Return [x, y] of the center of cell containing provided text 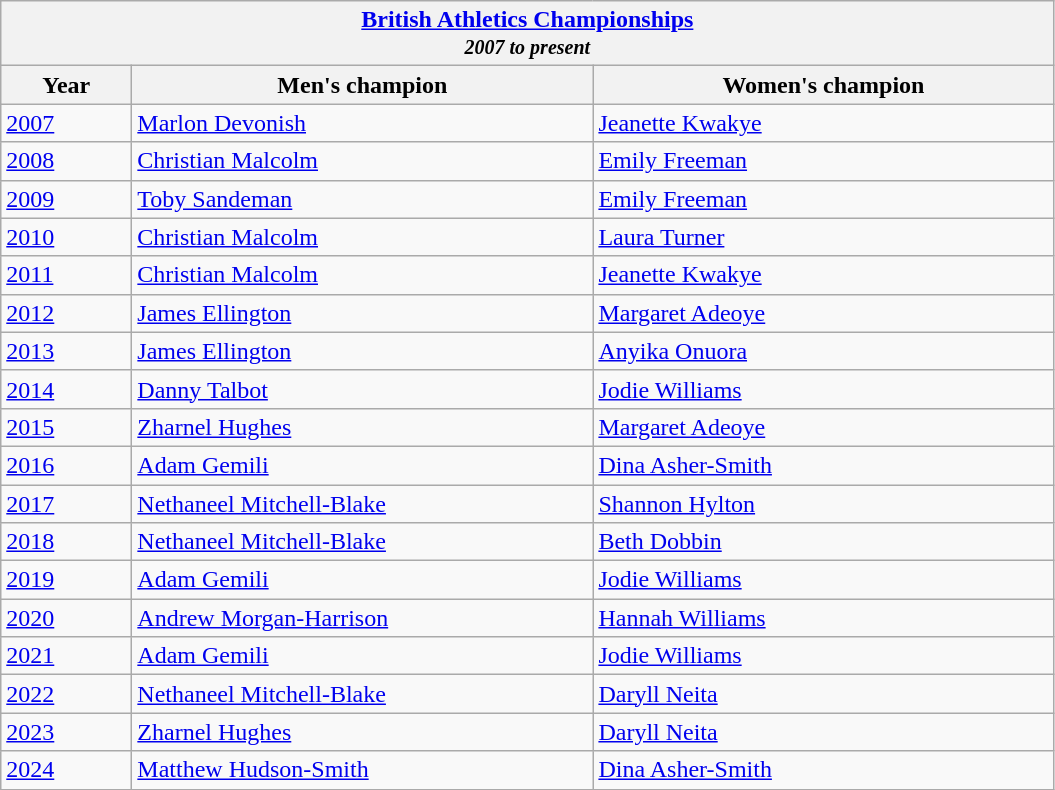
Hannah Williams [824, 618]
2016 [66, 465]
2007 [66, 123]
2020 [66, 618]
Anyika Onuora [824, 351]
Year [66, 85]
Marlon Devonish [362, 123]
Andrew Morgan-Harrison [362, 618]
2015 [66, 427]
Danny Talbot [362, 389]
British Athletics Championships2007 to present [528, 34]
Women's champion [824, 85]
2012 [66, 313]
Toby Sandeman [362, 199]
2013 [66, 351]
Shannon Hylton [824, 503]
2009 [66, 199]
Laura Turner [824, 237]
Matthew Hudson-Smith [362, 770]
Beth Dobbin [824, 542]
2011 [66, 275]
2014 [66, 389]
2008 [66, 161]
2022 [66, 694]
2021 [66, 656]
2017 [66, 503]
2019 [66, 580]
2024 [66, 770]
Men's champion [362, 85]
2023 [66, 732]
2018 [66, 542]
2010 [66, 237]
